Capture the cell that displays the provided text and extract its (x, y) central coordinate. 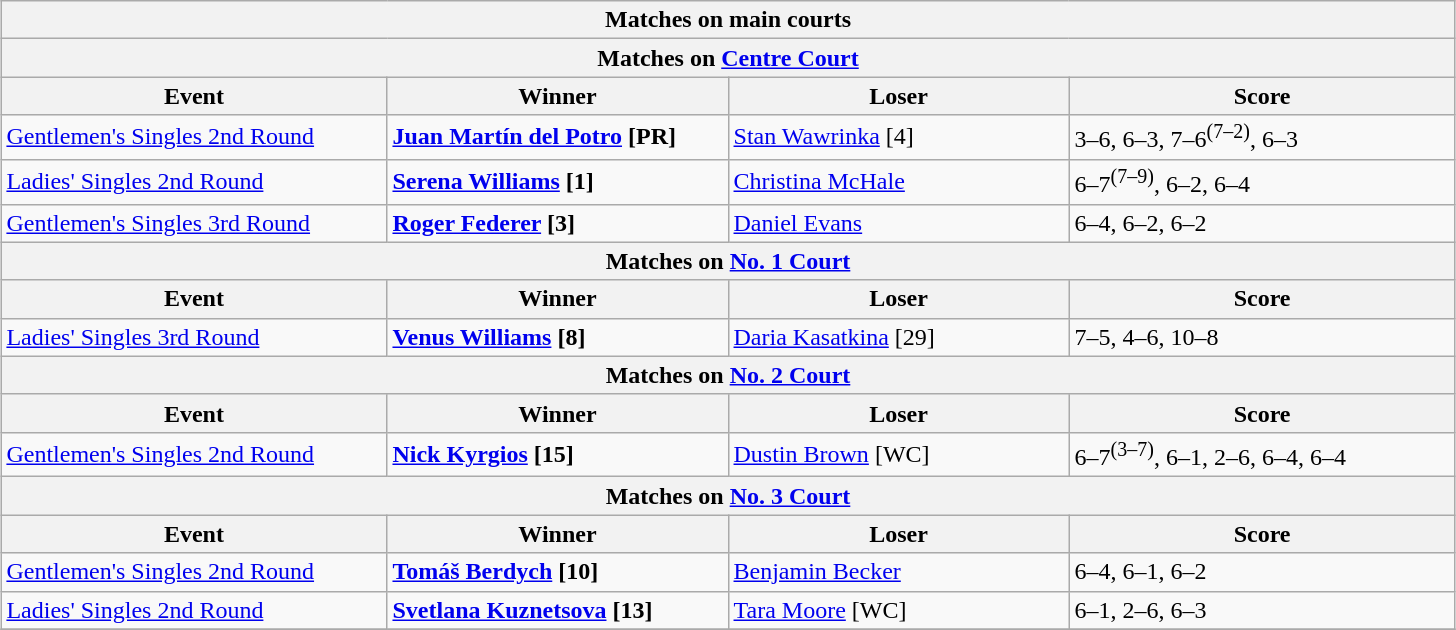
Matches on main courts (728, 20)
Matches on Centre Court (728, 58)
Gentlemen's Singles 3rd Round (194, 223)
6–7(7–9), 6–2, 6–4 (1262, 182)
Venus Williams [8] (558, 337)
Matches on No. 3 Court (728, 496)
Tara Moore [WC] (898, 610)
Matches on No. 1 Court (728, 261)
Daniel Evans (898, 223)
6–1, 2–6, 6–3 (1262, 610)
6–4, 6–2, 6–2 (1262, 223)
6–4, 6–1, 6–2 (1262, 572)
Ladies' Singles 3rd Round (194, 337)
Serena Williams [1] (558, 182)
Svetlana Kuznetsova [13] (558, 610)
Benjamin Becker (898, 572)
Roger Federer [3] (558, 223)
6–7(3–7), 6–1, 2–6, 6–4, 6–4 (1262, 454)
3–6, 6–3, 7–6(7–2), 6–3 (1262, 138)
Stan Wawrinka [4] (898, 138)
Dustin Brown [WC] (898, 454)
Tomáš Berdych [10] (558, 572)
Juan Martín del Potro [PR] (558, 138)
Christina McHale (898, 182)
Matches on No. 2 Court (728, 375)
7–5, 4–6, 10–8 (1262, 337)
Nick Kyrgios [15] (558, 454)
Daria Kasatkina [29] (898, 337)
